Output the [X, Y] coordinate of the center of the cell containing the given text.  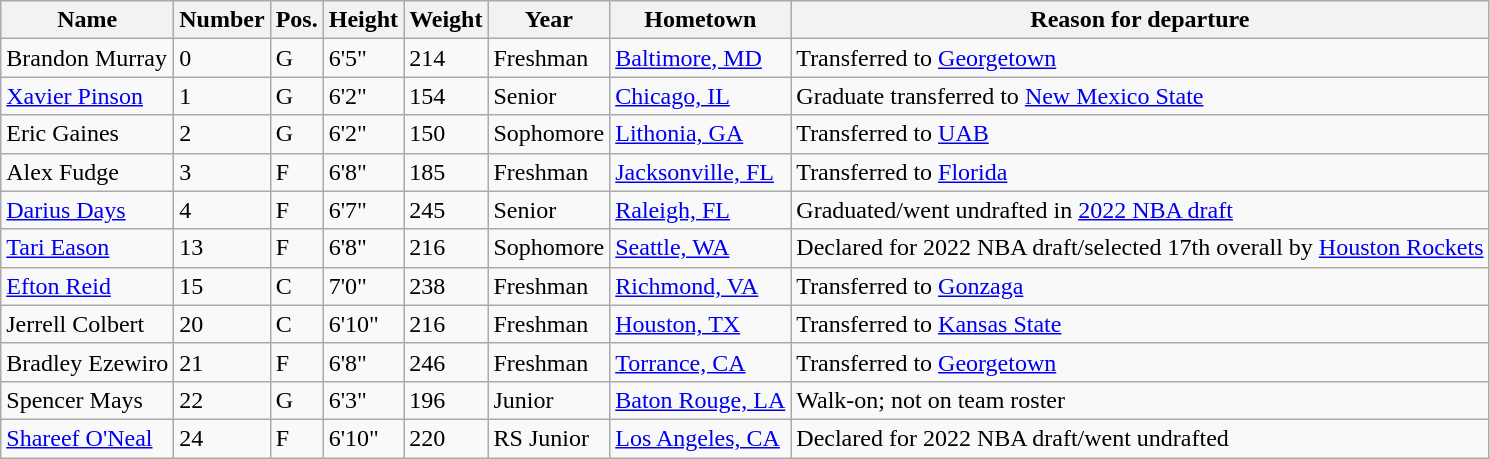
238 [446, 286]
Declared for 2022 NBA draft/selected 17th overall by Houston Rockets [1140, 248]
Walk-on; not on team roster [1140, 400]
4 [222, 210]
150 [446, 134]
7'0" [363, 286]
Eric Gaines [88, 134]
245 [446, 210]
Reason for departure [1140, 20]
Year [549, 20]
Name [88, 20]
6'3" [363, 400]
22 [222, 400]
Jerrell Colbert [88, 324]
Transferred to Florida [1140, 172]
Chicago, IL [700, 96]
185 [446, 172]
Bradley Ezewiro [88, 362]
6'5" [363, 58]
Seattle, WA [700, 248]
Jacksonville, FL [700, 172]
Raleigh, FL [700, 210]
Transferred to Kansas State [1140, 324]
Baltimore, MD [700, 58]
20 [222, 324]
Lithonia, GA [700, 134]
154 [446, 96]
Declared for 2022 NBA draft/went undrafted [1140, 438]
Efton Reid [88, 286]
Junior [549, 400]
Graduate transferred to New Mexico State [1140, 96]
220 [446, 438]
Transferred to UAB [1140, 134]
Xavier Pinson [88, 96]
1 [222, 96]
246 [446, 362]
13 [222, 248]
3 [222, 172]
Hometown [700, 20]
Weight [446, 20]
Richmond, VA [700, 286]
RS Junior [549, 438]
214 [446, 58]
24 [222, 438]
2 [222, 134]
196 [446, 400]
Graduated/went undrafted in 2022 NBA draft [1140, 210]
Brandon Murray [88, 58]
21 [222, 362]
Height [363, 20]
Shareef O'Neal [88, 438]
Torrance, CA [700, 362]
15 [222, 286]
Darius Days [88, 210]
6'7" [363, 210]
Los Angeles, CA [700, 438]
Houston, TX [700, 324]
Spencer Mays [88, 400]
Tari Eason [88, 248]
0 [222, 58]
Alex Fudge [88, 172]
Pos. [296, 20]
Baton Rouge, LA [700, 400]
Transferred to Gonzaga [1140, 286]
Number [222, 20]
